Locate the cell with the specified text and output its [X, Y] center coordinate. 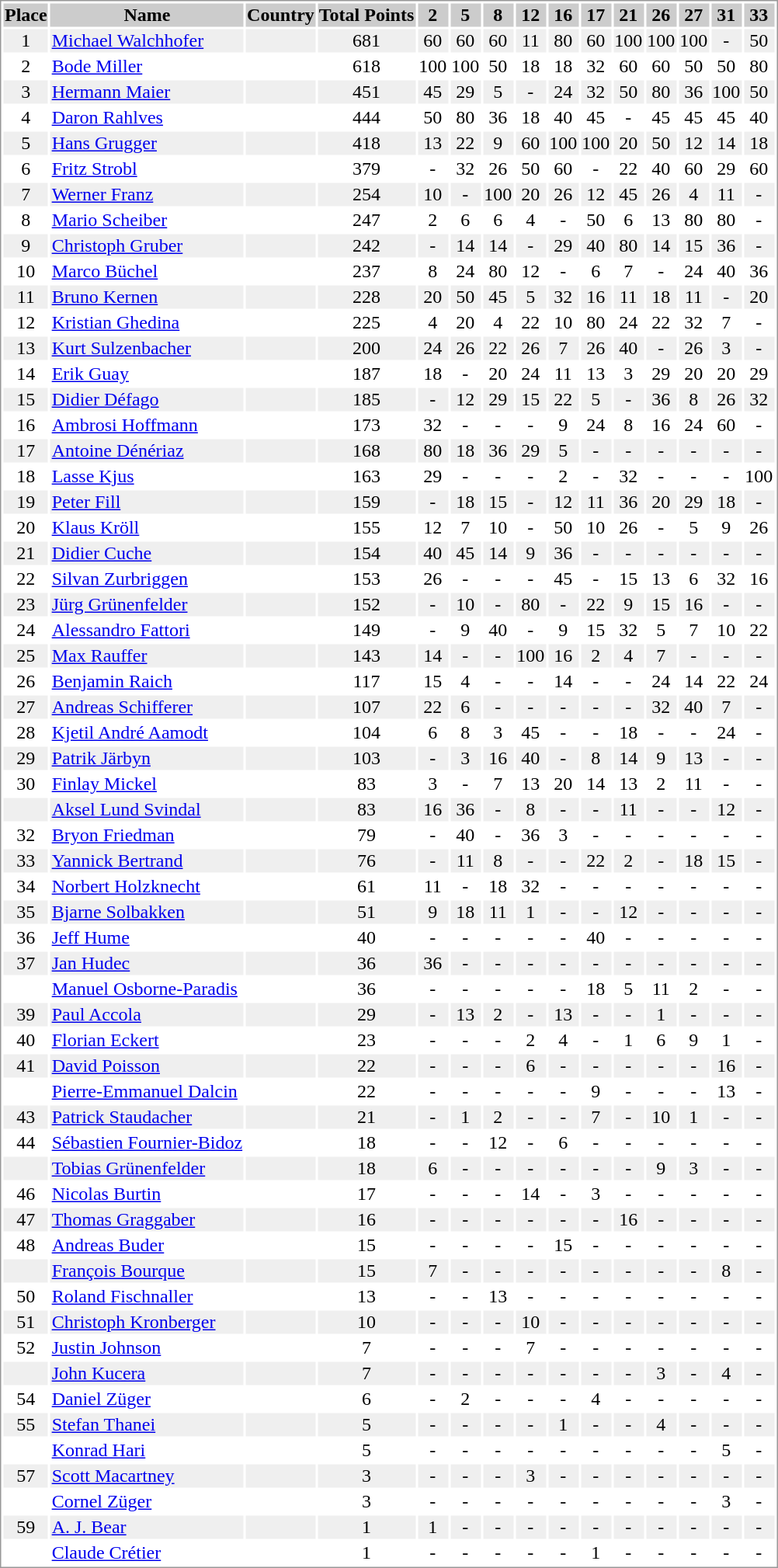
Total Points [366, 15]
247 [366, 220]
237 [366, 271]
59 [26, 1528]
168 [366, 451]
Country [281, 15]
28 [26, 732]
Bruno Kernen [147, 297]
Peter Fill [147, 502]
37 [26, 964]
François Bourque [147, 1271]
Manuel Osborne-Paradis [147, 989]
35 [26, 913]
379 [366, 169]
143 [366, 656]
254 [366, 195]
Daniel Züger [147, 1399]
Andreas Buder [147, 1245]
Norbert Holzknecht [147, 886]
Kristian Ghedina [147, 322]
54 [26, 1399]
John Kucera [147, 1374]
163 [366, 476]
Jan Hudec [147, 964]
Nicolas Burtin [147, 1194]
Kurt Sulzenbacher [147, 349]
242 [366, 246]
61 [366, 886]
Max Rauffer [147, 656]
Yannick Bertrand [147, 861]
Erik Guay [147, 374]
A. J. Bear [147, 1528]
Didier Cuche [147, 554]
30 [26, 784]
31 [727, 15]
Stefan Thanei [147, 1425]
Cornel Züger [147, 1501]
Florian Eckert [147, 1040]
Klaus Kröll [147, 527]
25 [26, 656]
444 [366, 117]
55 [26, 1425]
Thomas Graggaber [147, 1220]
Hans Grugger [147, 144]
Antoine Dénériaz [147, 451]
47 [26, 1220]
149 [366, 630]
173 [366, 425]
Marco Büchel [147, 271]
185 [366, 400]
41 [26, 1066]
225 [366, 322]
39 [26, 1015]
Scott Macartney [147, 1476]
Finlay Mickel [147, 784]
Konrad Hari [147, 1450]
46 [26, 1194]
57 [26, 1476]
117 [366, 681]
155 [366, 527]
Bjarne Solbakken [147, 913]
451 [366, 92]
David Poisson [147, 1066]
Justin Johnson [147, 1347]
Benjamin Raich [147, 681]
418 [366, 144]
104 [366, 732]
Paul Accola [147, 1015]
76 [366, 861]
Bode Miller [147, 66]
44 [26, 1142]
159 [366, 502]
681 [366, 41]
Aksel Lund Svindal [147, 810]
Werner Franz [147, 195]
153 [366, 579]
Michael Walchhofer [147, 41]
Claude Crétier [147, 1552]
Lasse Kjus [147, 476]
187 [366, 374]
Sébastien Fournier-Bidoz [147, 1142]
Name [147, 15]
34 [26, 886]
Tobias Grünenfelder [147, 1169]
Jürg Grünenfelder [147, 605]
Hermann Maier [147, 92]
Pierre-Emmanuel Dalcin [147, 1091]
200 [366, 349]
Mario Scheiber [147, 220]
Ambrosi Hoffmann [147, 425]
Silvan Zurbriggen [147, 579]
Andreas Schifferer [147, 708]
Jeff Hume [147, 937]
43 [26, 1118]
154 [366, 554]
107 [366, 708]
Fritz Strobl [147, 169]
618 [366, 66]
79 [366, 835]
228 [366, 297]
152 [366, 605]
Kjetil André Aamodt [147, 732]
Daron Rahlves [147, 117]
Roland Fischnaller [147, 1296]
Christoph Kronberger [147, 1323]
Patrik Järbyn [147, 759]
103 [366, 759]
48 [26, 1245]
Patrick Staudacher [147, 1118]
Didier Défago [147, 400]
19 [26, 502]
Place [26, 15]
Alessandro Fattori [147, 630]
Bryon Friedman [147, 835]
52 [26, 1347]
Christoph Gruber [147, 246]
